Capture the cell that displays the provided text and extract its (x, y) central coordinate. 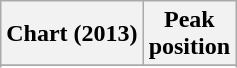
Chart (2013) (72, 34)
Peakposition (189, 34)
